Provide the (X, Y) coordinate of the cell's center where the given text is located.  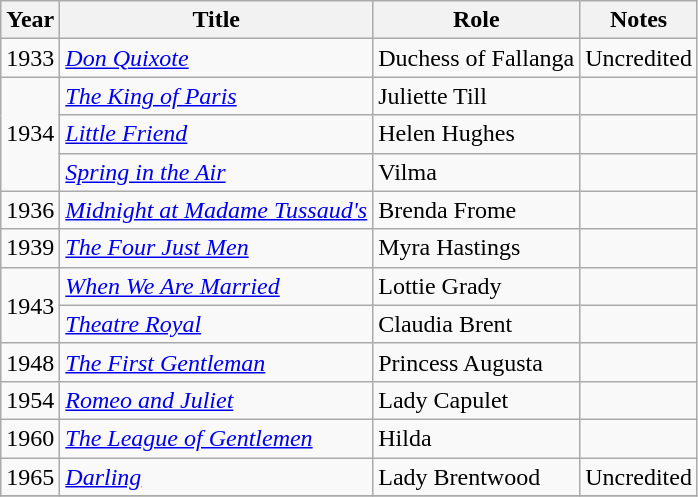
Claudia Brent (476, 324)
Don Quixote (216, 58)
Princess Augusta (476, 362)
Lottie Grady (476, 286)
The First Gentleman (216, 362)
Juliette Till (476, 96)
The Four Just Men (216, 248)
Romeo and Juliet (216, 400)
The League of Gentlemen (216, 438)
Spring in the Air (216, 172)
Hilda (476, 438)
The King of Paris (216, 96)
Year (30, 20)
Notes (639, 20)
Brenda Frome (476, 210)
Lady Brentwood (476, 477)
1939 (30, 248)
Lady Capulet (476, 400)
Midnight at Madame Tussaud's (216, 210)
Myra Hastings (476, 248)
Helen Hughes (476, 134)
1936 (30, 210)
1934 (30, 134)
Title (216, 20)
Vilma (476, 172)
1965 (30, 477)
When We Are Married (216, 286)
1954 (30, 400)
1933 (30, 58)
Theatre Royal (216, 324)
Role (476, 20)
Darling (216, 477)
Little Friend (216, 134)
1943 (30, 305)
1948 (30, 362)
1960 (30, 438)
Duchess of Fallanga (476, 58)
